Capture the cell that displays the provided text and extract its [x, y] central coordinate. 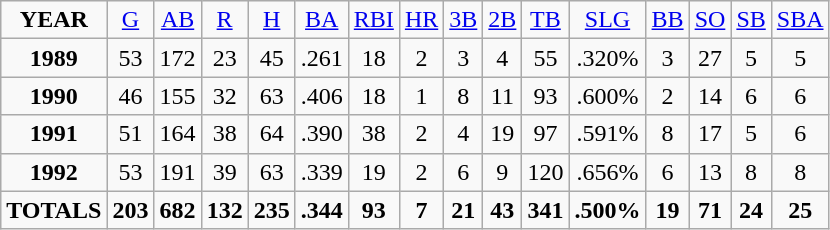
YEAR [54, 20]
.390 [322, 134]
27 [710, 58]
43 [502, 210]
1992 [54, 172]
55 [546, 58]
24 [751, 210]
BA [322, 20]
7 [421, 210]
9 [502, 172]
SBA [800, 20]
SLG [608, 20]
45 [272, 58]
51 [130, 134]
13 [710, 172]
1990 [54, 96]
H [272, 20]
235 [272, 210]
341 [546, 210]
.339 [322, 172]
1989 [54, 58]
BB [668, 20]
.600% [608, 96]
32 [224, 96]
155 [178, 96]
R [224, 20]
RBI [374, 20]
21 [464, 210]
TOTALS [54, 210]
23 [224, 58]
17 [710, 134]
191 [178, 172]
3B [464, 20]
172 [178, 58]
46 [130, 96]
2B [502, 20]
HR [421, 20]
39 [224, 172]
.656% [608, 172]
.320% [608, 58]
.500% [608, 210]
120 [546, 172]
132 [224, 210]
203 [130, 210]
164 [178, 134]
.591% [608, 134]
.406 [322, 96]
11 [502, 96]
TB [546, 20]
SO [710, 20]
25 [800, 210]
1 [421, 96]
.344 [322, 210]
1991 [54, 134]
97 [546, 134]
64 [272, 134]
.261 [322, 58]
G [130, 20]
682 [178, 210]
71 [710, 210]
AB [178, 20]
14 [710, 96]
SB [751, 20]
